Pinpoint the cell where the given text exists, returning its [X, Y] midpoint coordinate. 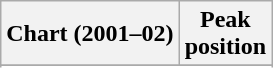
Peakposition [225, 34]
Chart (2001–02) [90, 34]
